Capture the cell that displays the provided text and extract its (X, Y) central coordinate. 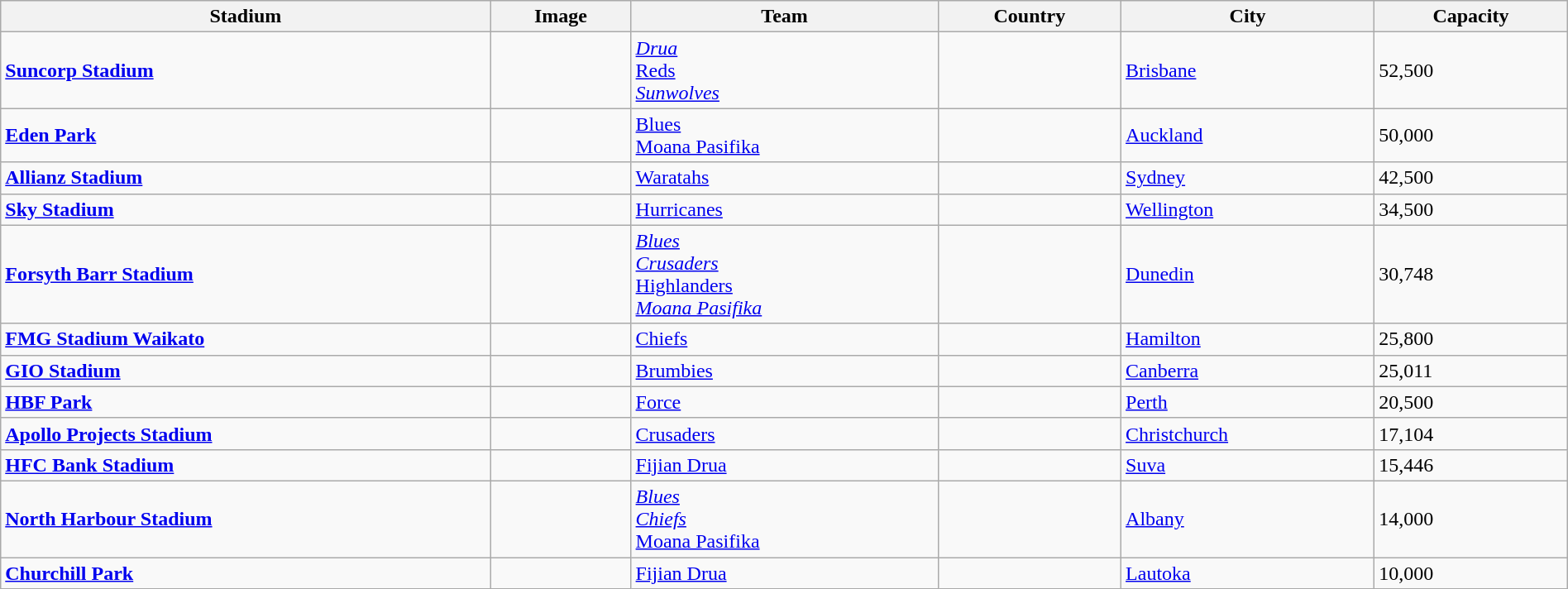
Auckland (1248, 136)
14,000 (1471, 519)
HBF Park (246, 402)
Sky Stadium (246, 209)
Capacity (1471, 17)
34,500 (1471, 209)
Drua Reds Sunwolves (784, 70)
Hurricanes (784, 209)
Wellington (1248, 209)
Sydney (1248, 178)
10,000 (1471, 573)
Image (561, 17)
Albany (1248, 519)
25,800 (1471, 339)
15,446 (1471, 465)
Blues Crusaders Highlanders Moana Pasifika (784, 275)
Allianz Stadium (246, 178)
Canberra (1248, 371)
Perth (1248, 402)
Apollo Projects Stadium (246, 433)
Chiefs (784, 339)
City (1248, 17)
Team (784, 17)
Suva (1248, 465)
52,500 (1471, 70)
Churchill Park (246, 573)
25,011 (1471, 371)
North Harbour Stadium (246, 519)
Eden Park (246, 136)
Christchurch (1248, 433)
Crusaders (784, 433)
Force (784, 402)
Blues Moana Pasifika (784, 136)
Forsyth Barr Stadium (246, 275)
GIO Stadium (246, 371)
Stadium (246, 17)
42,500 (1471, 178)
20,500 (1471, 402)
Lautoka (1248, 573)
FMG Stadium Waikato (246, 339)
Hamilton (1248, 339)
Waratahs (784, 178)
50,000 (1471, 136)
Blues Chiefs Moana Pasifika (784, 519)
17,104 (1471, 433)
HFC Bank Stadium (246, 465)
Suncorp Stadium (246, 70)
Country (1029, 17)
30,748 (1471, 275)
Dunedin (1248, 275)
Brumbies (784, 371)
Brisbane (1248, 70)
